Find where the given text appears and provide that cell's center as (x, y) coordinate. 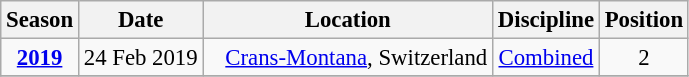
Discipline (546, 20)
2019 (40, 58)
Season (40, 20)
24 Feb 2019 (140, 58)
Date (140, 20)
2 (644, 58)
Crans-Montana, Switzerland (348, 58)
Location (348, 20)
Combined (546, 58)
Position (644, 20)
